Provide the (x, y) coordinate of the cell's center where the given text is located.  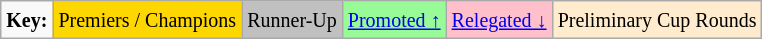
Runner-Up (292, 20)
Promoted ↑ (394, 20)
Key: (27, 20)
Preliminary Cup Rounds (657, 20)
Relegated ↓ (499, 20)
Premiers / Champions (148, 20)
